Locate the cell with the specified text and output its (x, y) center coordinate. 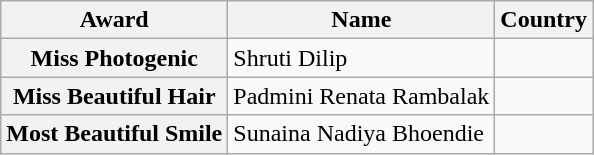
Country (544, 20)
Miss Photogenic (114, 58)
Name (362, 20)
Sunaina Nadiya Bhoendie (362, 134)
Miss Beautiful Hair (114, 96)
Padmini Renata Rambalak (362, 96)
Award (114, 20)
Most Beautiful Smile (114, 134)
Shruti Dilip (362, 58)
